Extract the (X, Y) coordinate from the center of the cell holding the provided text.  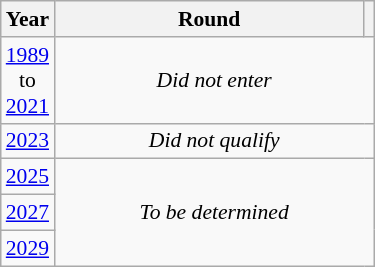
Year (28, 19)
Round (209, 19)
2025 (28, 177)
2027 (28, 213)
Did not qualify (214, 141)
2023 (28, 141)
1989to2021 (28, 80)
2029 (28, 248)
Did not enter (214, 80)
To be determined (214, 212)
